Return the [X, Y] coordinate for the center point of the cell that contains the specified text.  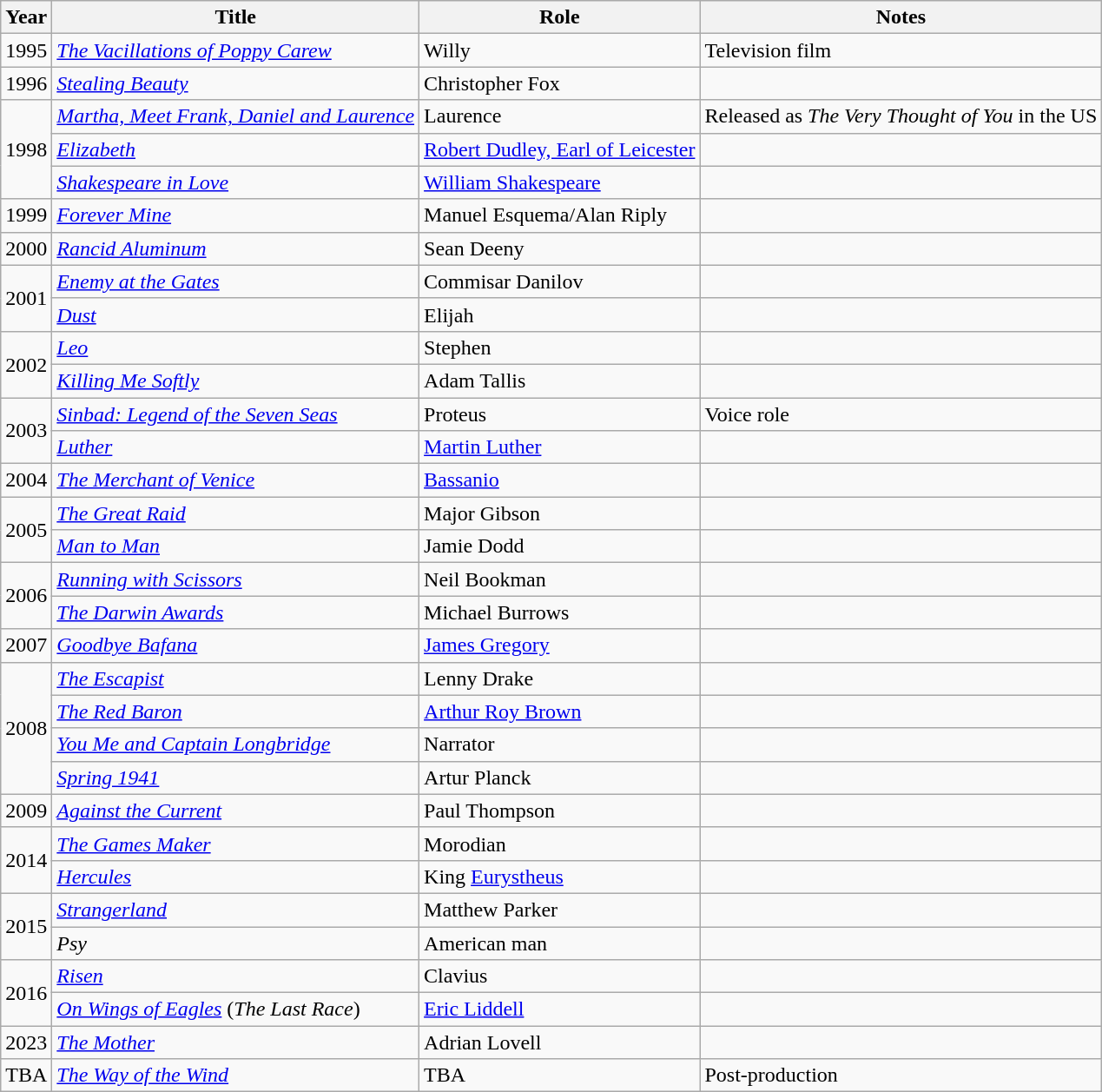
1995 [26, 50]
Martha, Meet Frank, Daniel and Laurence [236, 116]
Title [236, 17]
American man [559, 943]
Major Gibson [559, 513]
Spring 1941 [236, 778]
Arthur Roy Brown [559, 711]
Man to Man [236, 546]
You Me and Captain Longbridge [236, 745]
Proteus [559, 414]
Morodian [559, 844]
The Merchant of Venice [236, 480]
The Great Raid [236, 513]
Commisar Danilov [559, 281]
Risen [236, 976]
Willy [559, 50]
2015 [26, 926]
The Games Maker [236, 844]
The Escapist [236, 678]
Shakespeare in Love [236, 182]
Matthew Parker [559, 910]
Luther [236, 447]
William Shakespeare [559, 182]
Robert Dudley, Earl of Leicester [559, 149]
Paul Thompson [559, 811]
Narrator [559, 745]
Released as The Very Thought of You in the US [901, 116]
Goodbye Bafana [236, 645]
Running with Scissors [236, 579]
King Eurystheus [559, 877]
2002 [26, 364]
Jamie Dodd [559, 546]
Sinbad: Legend of the Seven Seas [236, 414]
1999 [26, 215]
The Mother [236, 1042]
James Gregory [559, 645]
2016 [26, 993]
The Red Baron [236, 711]
Elizabeth [236, 149]
Stephen [559, 347]
Rancid Aluminum [236, 248]
2009 [26, 811]
1996 [26, 83]
Artur Planck [559, 778]
2023 [26, 1042]
1998 [26, 149]
Neil Bookman [559, 579]
Strangerland [236, 910]
2007 [26, 645]
Clavius [559, 976]
Psy [236, 943]
Killing Me Softly [236, 381]
Role [559, 17]
Laurence [559, 116]
Against the Current [236, 811]
2005 [26, 530]
Adrian Lovell [559, 1042]
Adam Tallis [559, 381]
2003 [26, 431]
Hercules [236, 877]
Elijah [559, 314]
Enemy at the Gates [236, 281]
Post-production [901, 1075]
Sean Deeny [559, 248]
2000 [26, 248]
2006 [26, 596]
Martin Luther [559, 447]
Lenny Drake [559, 678]
Bassanio [559, 480]
Voice role [901, 414]
Dust [236, 314]
The Way of the Wind [236, 1075]
2014 [26, 860]
2004 [26, 480]
The Darwin Awards [236, 612]
Year [26, 17]
Stealing Beauty [236, 83]
On Wings of Eagles (The Last Race) [236, 1009]
Television film [901, 50]
Christopher Fox [559, 83]
Notes [901, 17]
Forever Mine [236, 215]
2008 [26, 728]
2001 [26, 298]
Michael Burrows [559, 612]
Leo [236, 347]
The Vacillations of Poppy Carew [236, 50]
Eric Liddell [559, 1009]
Manuel Esquema/Alan Riply [559, 215]
